Capture the cell that displays the provided text and extract its (X, Y) central coordinate. 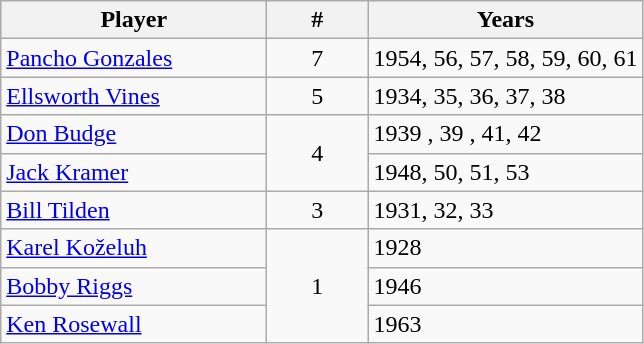
Bill Tilden (134, 210)
1954, 56, 57, 58, 59, 60, 61 (506, 58)
Years (506, 20)
1931, 32, 33 (506, 210)
Pancho Gonzales (134, 58)
Karel Koželuh (134, 248)
1934, 35, 36, 37, 38 (506, 96)
Bobby Riggs (134, 286)
1963 (506, 324)
4 (318, 153)
1 (318, 286)
Don Budge (134, 134)
3 (318, 210)
1939 , 39 , 41, 42 (506, 134)
5 (318, 96)
Jack Kramer (134, 172)
Player (134, 20)
# (318, 20)
1946 (506, 286)
Ken Rosewall (134, 324)
7 (318, 58)
1948, 50, 51, 53 (506, 172)
1928 (506, 248)
Ellsworth Vines (134, 96)
